Provide the (x, y) coordinate of the cell's center where the given text is located.  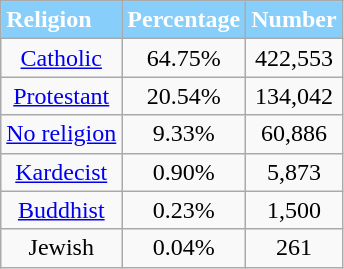
Percentage (184, 20)
Protestant (62, 96)
No religion (62, 134)
60,886 (294, 134)
64.75% (184, 58)
Jewish (62, 248)
Buddhist (62, 210)
0.04% (184, 248)
Catholic (62, 58)
Kardecist (62, 172)
134,042 (294, 96)
Religion (62, 20)
0.90% (184, 172)
261 (294, 248)
20.54% (184, 96)
422,553 (294, 58)
9.33% (184, 134)
0.23% (184, 210)
Number (294, 20)
1,500 (294, 210)
5,873 (294, 172)
